Output the (x, y) coordinate of the center of the cell containing the given text.  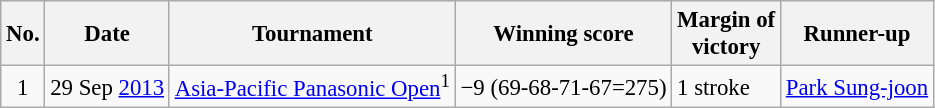
29 Sep 2013 (107, 87)
1 (23, 87)
Date (107, 34)
Tournament (312, 34)
Margin ofvictory (726, 34)
Winning score (564, 34)
1 stroke (726, 87)
Park Sung-joon (856, 87)
No. (23, 34)
Runner-up (856, 34)
−9 (69-68-71-67=275) (564, 87)
Asia-Pacific Panasonic Open1 (312, 87)
